Determine the [X, Y] coordinate at the center of the cell enclosing the given text.  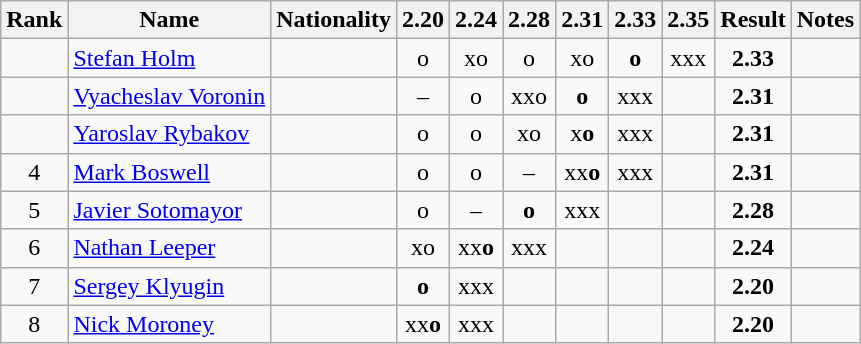
Notes [825, 20]
Stefan Holm [170, 58]
Nathan Leeper [170, 248]
2.35 [688, 20]
6 [34, 248]
7 [34, 286]
Sergey Klyugin [170, 286]
Result [753, 20]
Name [170, 20]
Javier Sotomayor [170, 210]
Nationality [334, 20]
Yaroslav Rybakov [170, 134]
Mark Boswell [170, 172]
5 [34, 210]
Vyacheslav Voronin [170, 96]
Rank [34, 20]
Nick Moroney [170, 324]
4 [34, 172]
8 [34, 324]
